For the text-containing cell, return its midpoint in [X, Y] coordinate format. 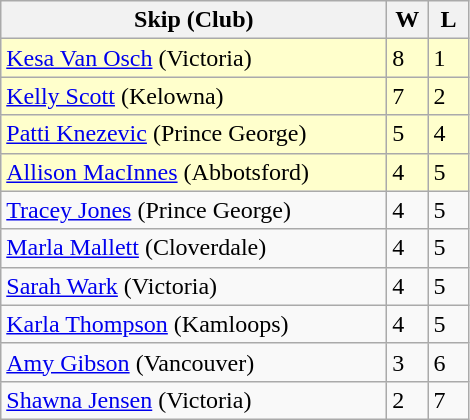
6 [448, 362]
Kesa Van Osch (Victoria) [194, 58]
L [448, 20]
Tracey Jones (Prince George) [194, 210]
Allison MacInnes (Abbotsford) [194, 172]
Patti Knezevic (Prince George) [194, 134]
8 [408, 58]
Sarah Wark (Victoria) [194, 286]
Shawna Jensen (Victoria) [194, 400]
Marla Mallett (Cloverdale) [194, 248]
Amy Gibson (Vancouver) [194, 362]
Kelly Scott (Kelowna) [194, 96]
Karla Thompson (Kamloops) [194, 324]
Skip (Club) [194, 20]
W [408, 20]
3 [408, 362]
1 [448, 58]
